Extract the [X, Y] coordinate from the center of the cell holding the provided text.  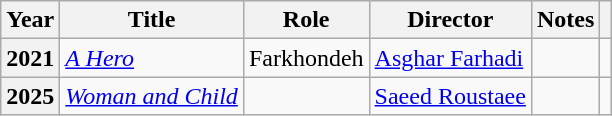
A Hero [152, 58]
2025 [30, 96]
Year [30, 20]
Saeed Roustaee [450, 96]
Asghar Farhadi [450, 58]
Notes [565, 20]
Woman and Child [152, 96]
Farkhondeh [306, 58]
Director [450, 20]
Title [152, 20]
Role [306, 20]
2021 [30, 58]
